For the text-containing cell, return its midpoint in (x, y) coordinate format. 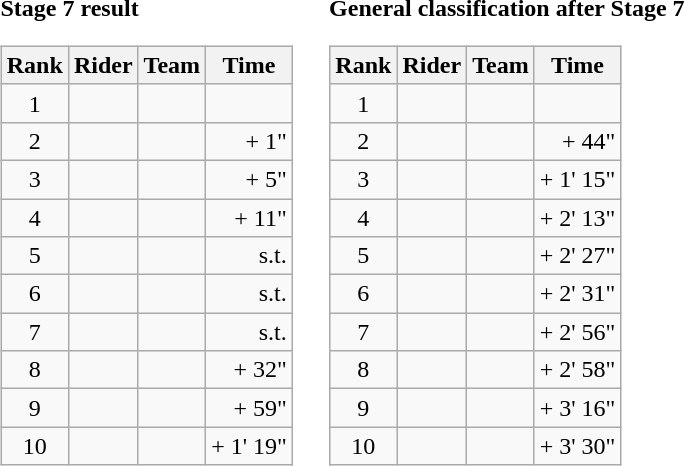
+ 44" (578, 141)
+ 59" (250, 408)
+ 1" (250, 141)
+ 11" (250, 217)
+ 3' 16" (578, 408)
+ 2' 31" (578, 294)
+ 32" (250, 370)
+ 2' 27" (578, 256)
+ 1' 19" (250, 446)
+ 5" (250, 179)
+ 1' 15" (578, 179)
+ 3' 30" (578, 446)
+ 2' 13" (578, 217)
+ 2' 56" (578, 332)
+ 2' 58" (578, 370)
